Extract the (x, y) coordinate from the center of the cell holding the provided text.  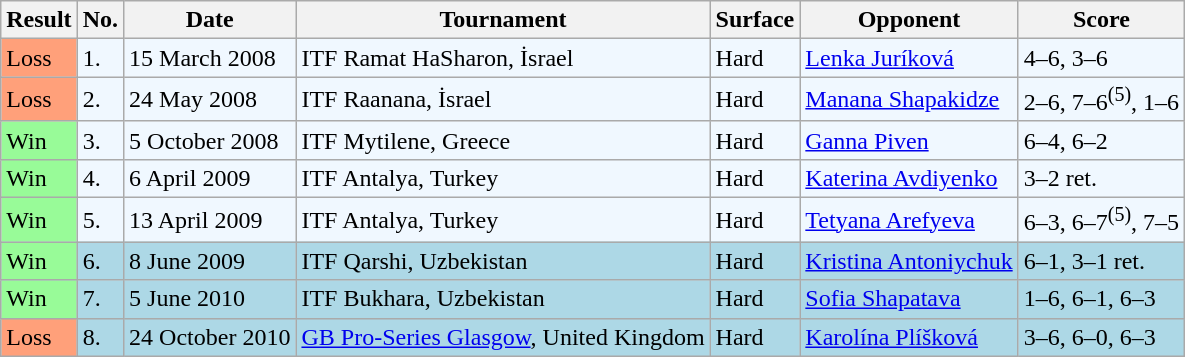
6. (100, 261)
6–1, 3–1 ret. (1101, 261)
5 June 2010 (210, 299)
ITF Ramat HaSharon, İsrael (503, 58)
Kristina Antoniychuk (909, 261)
5. (100, 220)
3–2 ret. (1101, 178)
ITF Mytilene, Greece (503, 140)
8 June 2009 (210, 261)
4. (100, 178)
3. (100, 140)
Tetyana Arefyeva (909, 220)
1. (100, 58)
8. (100, 337)
Sofia Shapatava (909, 299)
6–4, 6–2 (1101, 140)
ITF Qarshi, Uzbekistan (503, 261)
Surface (755, 20)
Tournament (503, 20)
15 March 2008 (210, 58)
ITF Raanana, İsrael (503, 100)
13 April 2009 (210, 220)
24 October 2010 (210, 337)
Date (210, 20)
6 April 2009 (210, 178)
Lenka Juríková (909, 58)
4–6, 3–6 (1101, 58)
7. (100, 299)
Result (39, 20)
2. (100, 100)
No. (100, 20)
Katerina Avdiyenko (909, 178)
3–6, 6–0, 6–3 (1101, 337)
Manana Shapakidze (909, 100)
Karolína Plíšková (909, 337)
6–3, 6–7(5), 7–5 (1101, 220)
ITF Bukhara, Uzbekistan (503, 299)
5 October 2008 (210, 140)
Ganna Piven (909, 140)
2–6, 7–6(5), 1–6 (1101, 100)
GB Pro-Series Glasgow, United Kingdom (503, 337)
Opponent (909, 20)
24 May 2008 (210, 100)
Score (1101, 20)
1–6, 6–1, 6–3 (1101, 299)
